For the text-containing cell, return its midpoint in [x, y] coordinate format. 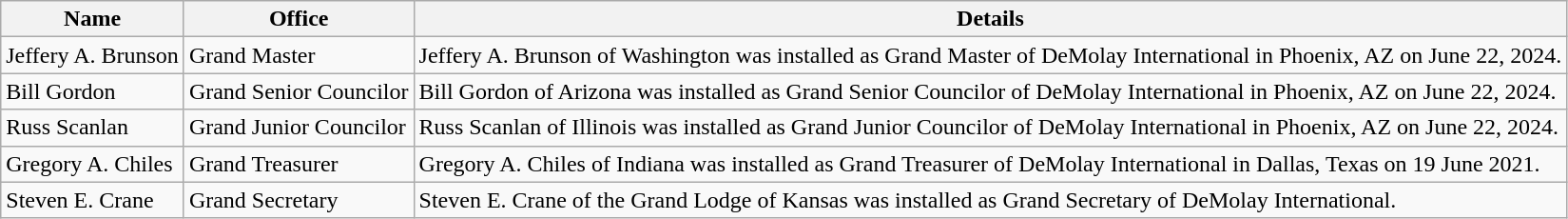
Name [93, 19]
Gregory A. Chiles of Indiana was installed as Grand Treasurer of DeMolay International in Dallas, Texas on 19 June 2021. [991, 164]
Office [299, 19]
Gregory A. Chiles [93, 164]
Steven E. Crane [93, 200]
Grand Junior Councilor [299, 128]
Bill Gordon of Arizona was installed as Grand Senior Councilor of DeMolay International in Phoenix, AZ on June 22, 2024. [991, 91]
Bill Gordon [93, 91]
Russ Scanlan [93, 128]
Grand Secretary [299, 200]
Jeffery A. Brunson of Washington was installed as Grand Master of DeMolay International in Phoenix, AZ on June 22, 2024. [991, 55]
Russ Scanlan of Illinois was installed as Grand Junior Councilor of DeMolay International in Phoenix, AZ on June 22, 2024. [991, 128]
Details [991, 19]
Grand Senior Councilor [299, 91]
Jeffery A. Brunson [93, 55]
Steven E. Crane of the Grand Lodge of Kansas was installed as Grand Secretary of DeMolay International. [991, 200]
Grand Master [299, 55]
Grand Treasurer [299, 164]
